Return the [X, Y] coordinate for the center point of the cell that contains the specified text.  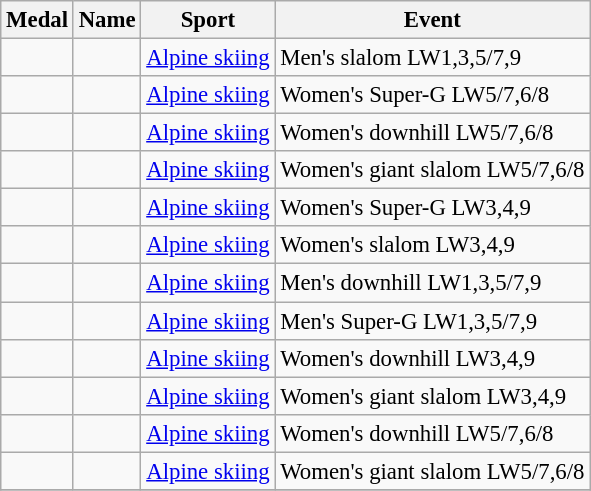
Men's slalom LW1,3,5/7,9 [432, 58]
Men's downhill LW1,3,5/7,9 [432, 283]
Women's slalom LW3,4,9 [432, 245]
Name [107, 20]
Men's Super-G LW1,3,5/7,9 [432, 321]
Medal [38, 20]
Women's Super-G LW3,4,9 [432, 208]
Women's downhill LW3,4,9 [432, 358]
Women's Super-G LW5/7,6/8 [432, 95]
Women's giant slalom LW3,4,9 [432, 396]
Event [432, 20]
Sport [208, 20]
